Search for the cell housing the specified text and yield its (x, y) center coordinate. 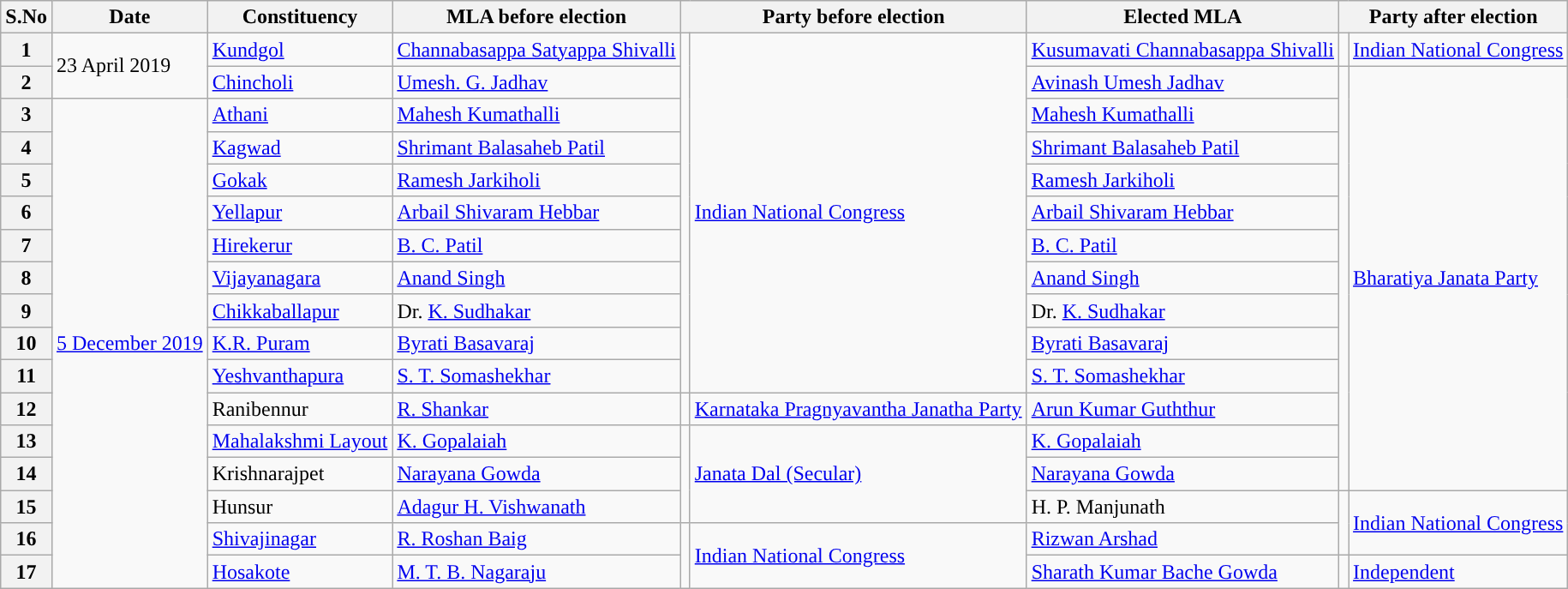
16 (27, 539)
2 (27, 82)
Yeshvanthapura (300, 376)
Party before election (853, 17)
MLA before election (536, 17)
Independent (1458, 572)
R. Roshan Baig (536, 539)
9 (27, 310)
S.No (27, 17)
Party after election (1453, 17)
Yellapur (300, 213)
M. T. B. Nagaraju (536, 572)
Kundgol (300, 50)
13 (27, 442)
5 December 2019 (129, 343)
Hosakote (300, 572)
Avinash Umesh Jadhav (1182, 82)
Chincholi (300, 82)
7 (27, 245)
10 (27, 343)
3 (27, 115)
8 (27, 278)
6 (27, 213)
Krishnarajpet (300, 474)
Date (129, 17)
17 (27, 572)
5 (27, 180)
Vijayanagara (300, 278)
Shivajinagar (300, 539)
Hunsur (300, 507)
Ranibennur (300, 409)
Arun Kumar Guththur (1182, 409)
Rizwan Arshad (1182, 539)
12 (27, 409)
14 (27, 474)
Constituency (300, 17)
K.R. Puram (300, 343)
15 (27, 507)
Bharatiya Janata Party (1458, 278)
Sharath Kumar Bache Gowda (1182, 572)
Athani (300, 115)
Elected MLA (1182, 17)
R. Shankar (536, 409)
Adagur H. Vishwanath (536, 507)
Karnataka Pragnyavantha Janatha Party (859, 409)
Chikkaballapur (300, 310)
Kagwad (300, 147)
Umesh. G. Jadhav (536, 82)
4 (27, 147)
Kusumavati Channabasappa Shivalli (1182, 50)
Hirekerur (300, 245)
Channabasappa Satyappa Shivalli (536, 50)
1 (27, 50)
Gokak (300, 180)
23 April 2019 (129, 66)
H. P. Manjunath (1182, 507)
11 (27, 376)
Mahalakshmi Layout (300, 442)
Janata Dal (Secular) (859, 474)
